For the text-containing cell, return its midpoint in (X, Y) coordinate format. 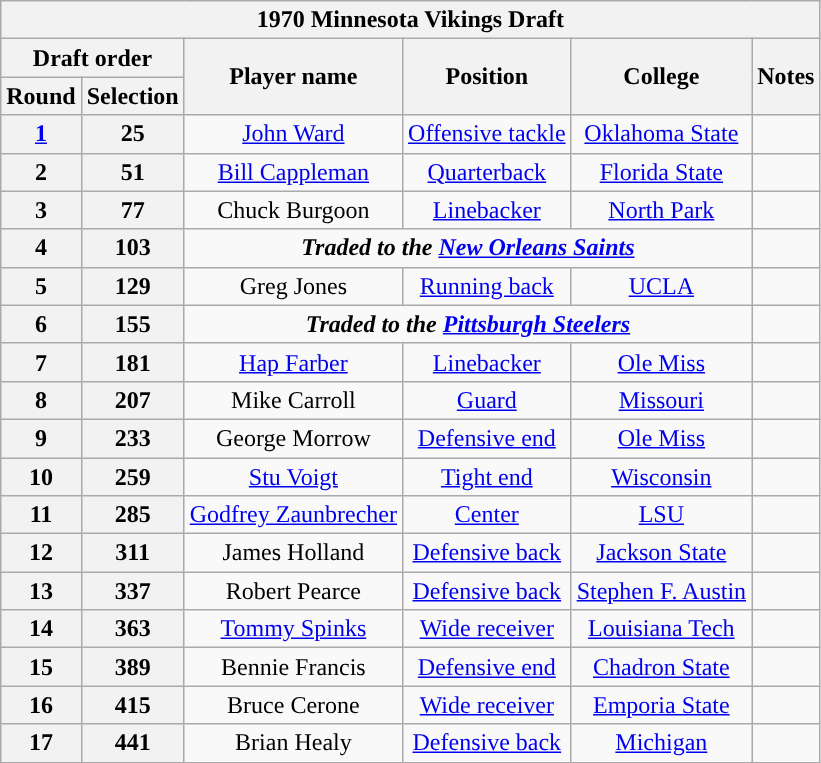
Brian Healy (293, 743)
12 (41, 553)
Hap Farber (293, 362)
5 (41, 286)
Player name (293, 77)
2 (41, 172)
155 (132, 324)
16 (41, 705)
9 (41, 438)
Stu Voigt (293, 477)
233 (132, 438)
Stephen F. Austin (661, 591)
Chadron State (661, 667)
1970 Minnesota Vikings Draft (410, 20)
11 (41, 515)
4 (41, 248)
285 (132, 515)
Oklahoma State (661, 134)
Traded to the New Orleans Saints (468, 248)
Quarterback (488, 172)
Emporia State (661, 705)
Offensive tackle (488, 134)
8 (41, 400)
25 (132, 134)
Jackson State (661, 553)
Bennie Francis (293, 667)
363 (132, 629)
Greg Jones (293, 286)
Bill Cappleman (293, 172)
Godfrey Zaunbrecher (293, 515)
Round (41, 96)
Mike Carroll (293, 400)
259 (132, 477)
North Park (661, 210)
7 (41, 362)
181 (132, 362)
389 (132, 667)
LSU (661, 515)
Michigan (661, 743)
441 (132, 743)
Tight end (488, 477)
15 (41, 667)
Running back (488, 286)
51 (132, 172)
311 (132, 553)
207 (132, 400)
Florida State (661, 172)
Louisiana Tech (661, 629)
George Morrow (293, 438)
Guard (488, 400)
Tommy Spinks (293, 629)
77 (132, 210)
Center (488, 515)
James Holland (293, 553)
Wisconsin (661, 477)
College (661, 77)
Position (488, 77)
Chuck Burgoon (293, 210)
103 (132, 248)
415 (132, 705)
Missouri (661, 400)
129 (132, 286)
3 (41, 210)
Bruce Cerone (293, 705)
337 (132, 591)
14 (41, 629)
UCLA (661, 286)
Notes (786, 77)
Selection (132, 96)
Traded to the Pittsburgh Steelers (468, 324)
Robert Pearce (293, 591)
1 (41, 134)
Draft order (92, 58)
17 (41, 743)
10 (41, 477)
13 (41, 591)
John Ward (293, 134)
6 (41, 324)
